Identify which cell holds the provided text, then report its (X, Y) central coordinate. 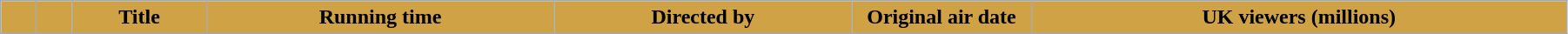
Title (139, 17)
Original air date (941, 17)
Directed by (703, 17)
Running time (380, 17)
UK viewers (millions) (1298, 17)
